Capture the cell that displays the provided text and extract its [x, y] central coordinate. 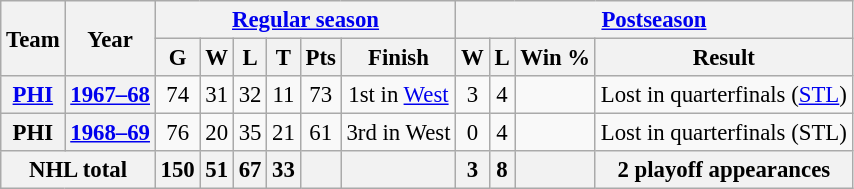
Win % [555, 58]
NHL total [78, 170]
1967–68 [110, 95]
1st in West [398, 95]
32 [250, 95]
Finish [398, 58]
73 [320, 95]
Team [33, 38]
2 playoff appearances [724, 170]
Regular season [306, 20]
3rd in West [398, 133]
35 [250, 133]
21 [284, 133]
150 [178, 170]
11 [284, 95]
61 [320, 133]
76 [178, 133]
33 [284, 170]
Pts [320, 58]
31 [216, 95]
Postseason [654, 20]
51 [216, 170]
G [178, 58]
8 [502, 170]
0 [472, 133]
T [284, 58]
20 [216, 133]
Year [110, 38]
1968–69 [110, 133]
74 [178, 95]
67 [250, 170]
Result [724, 58]
